Provide the (x, y) coordinate of the cell's center where the given text is located.  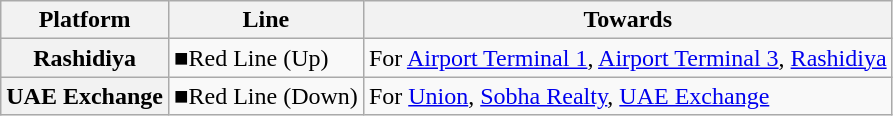
Rashidiya (85, 58)
Line (266, 20)
■Red Line (Up) (266, 58)
For Union, Sobha Realty, UAE Exchange (628, 96)
UAE Exchange (85, 96)
Towards (628, 20)
For Airport Terminal 1, Airport Terminal 3, Rashidiya (628, 58)
Platform (85, 20)
■Red Line (Down) (266, 96)
